Pinpoint the cell where the given text exists, returning its [X, Y] midpoint coordinate. 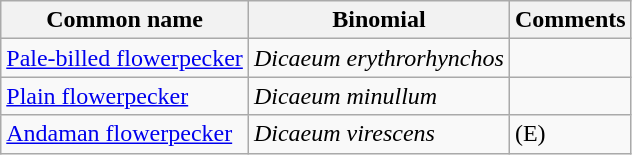
Plain flowerpecker [125, 96]
Dicaeum virescens [378, 134]
Binomial [378, 20]
Dicaeum erythrorhynchos [378, 58]
Andaman flowerpecker [125, 134]
Pale-billed flowerpecker [125, 58]
Comments [570, 20]
(E) [570, 134]
Common name [125, 20]
Dicaeum minullum [378, 96]
